From the cell containing the given text, extract its center point as [x, y] coordinate. 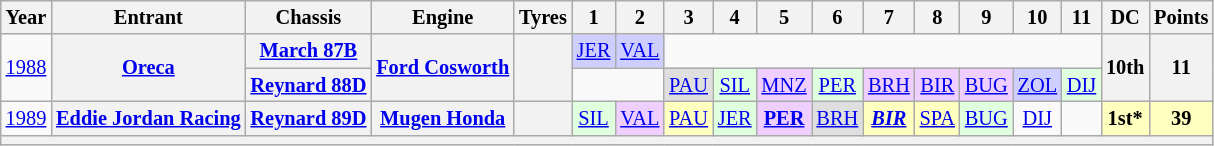
6 [838, 17]
10 [1038, 17]
1 [594, 17]
1st* [1125, 118]
1988 [26, 68]
March 87B [309, 51]
Engine [442, 17]
SPA [938, 118]
Tyres [543, 17]
3 [688, 17]
Year [26, 17]
Points [1181, 17]
Entrant [148, 17]
Eddie Jordan Racing [148, 118]
Mugen Honda [442, 118]
2 [640, 17]
39 [1181, 118]
10th [1125, 68]
4 [735, 17]
Oreca [148, 68]
Chassis [309, 17]
5 [784, 17]
ZOL [1038, 85]
DC [1125, 17]
8 [938, 17]
7 [889, 17]
Ford Cosworth [442, 68]
9 [986, 17]
Reynard 89D [309, 118]
MNZ [784, 85]
Reynard 88D [309, 85]
1989 [26, 118]
